Detect which cell encompasses the target text, then output its (X, Y) center coordinate. 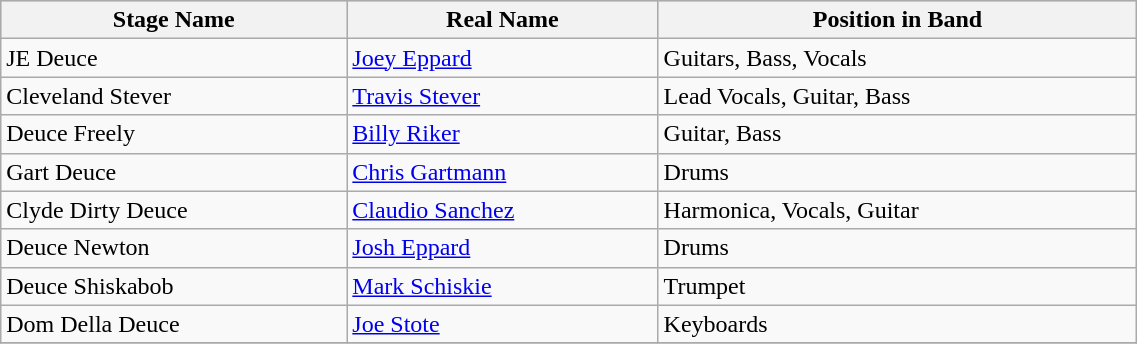
Deuce Shiskabob (174, 286)
Billy Riker (502, 134)
Chris Gartmann (502, 172)
Guitar, Bass (898, 134)
Lead Vocals, Guitar, Bass (898, 96)
Gart Deuce (174, 172)
Real Name (502, 20)
Josh Eppard (502, 248)
Clyde Dirty Deuce (174, 210)
Deuce Newton (174, 248)
Joey Eppard (502, 58)
JE Deuce (174, 58)
Keyboards (898, 324)
Dom Della Deuce (174, 324)
Travis Stever (502, 96)
Stage Name (174, 20)
Deuce Freely (174, 134)
Cleveland Stever (174, 96)
Harmonica, Vocals, Guitar (898, 210)
Trumpet (898, 286)
Guitars, Bass, Vocals (898, 58)
Claudio Sanchez (502, 210)
Joe Stote (502, 324)
Mark Schiskie (502, 286)
Position in Band (898, 20)
